Return the [x, y] coordinate for the center point of the cell that contains the specified text.  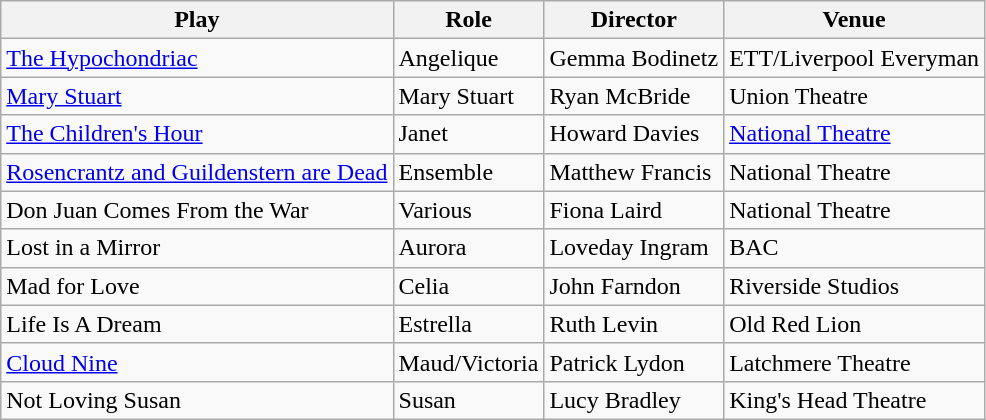
Not Loving Susan [197, 400]
Estrella [468, 324]
John Farndon [634, 286]
Angelique [468, 58]
Director [634, 20]
Ensemble [468, 172]
Play [197, 20]
Don Juan Comes From the War [197, 210]
Matthew Francis [634, 172]
The Hypochondriac [197, 58]
ETT/Liverpool Everyman [854, 58]
Gemma Bodinetz [634, 58]
Latchmere Theatre [854, 362]
Old Red Lion [854, 324]
King's Head Theatre [854, 400]
Patrick Lydon [634, 362]
Maud/Victoria [468, 362]
Rosencrantz and Guildenstern are Dead [197, 172]
Role [468, 20]
Cloud Nine [197, 362]
Ruth Levin [634, 324]
Celia [468, 286]
Life Is A Dream [197, 324]
Fiona Laird [634, 210]
Lost in a Mirror [197, 248]
Aurora [468, 248]
Loveday Ingram [634, 248]
Ryan McBride [634, 96]
BAC [854, 248]
The Children's Hour [197, 134]
Janet [468, 134]
Various [468, 210]
Riverside Studios [854, 286]
Venue [854, 20]
Mad for Love [197, 286]
Howard Davies [634, 134]
Union Theatre [854, 96]
Susan [468, 400]
Lucy Bradley [634, 400]
